Scan for the cell matching the given text and deliver its [X, Y] coordinate at center. 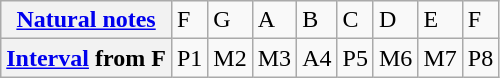
M2 [230, 58]
P5 [355, 58]
C [355, 20]
D [395, 20]
M6 [395, 58]
P1 [189, 58]
B [317, 20]
Natural notes [86, 20]
G [230, 20]
E [440, 20]
M7 [440, 58]
A4 [317, 58]
M3 [274, 58]
Interval from F [86, 58]
P8 [480, 58]
A [274, 20]
